Find where the given text appears and provide that cell's center as [X, Y] coordinate. 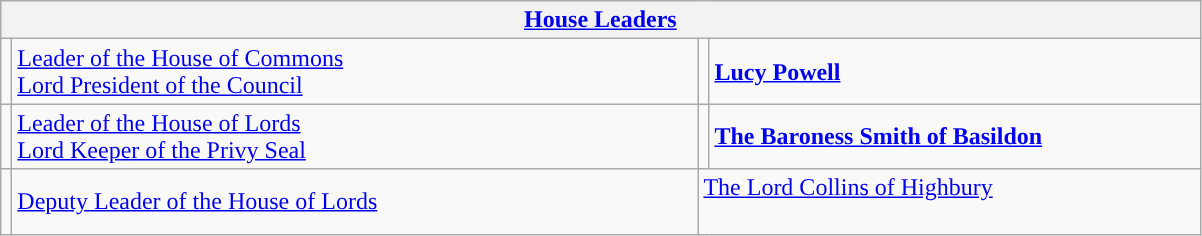
The Baroness Smith of Basildon [954, 136]
Deputy Leader of the House of Lords [355, 202]
House Leaders [600, 20]
The Lord Collins of Highbury [949, 202]
Leader of the House of CommonsLord President of the Council [355, 72]
Leader of the House of LordsLord Keeper of the Privy Seal [355, 136]
Lucy Powell [954, 72]
